Extract the [X, Y] coordinate from the center of the cell holding the provided text.  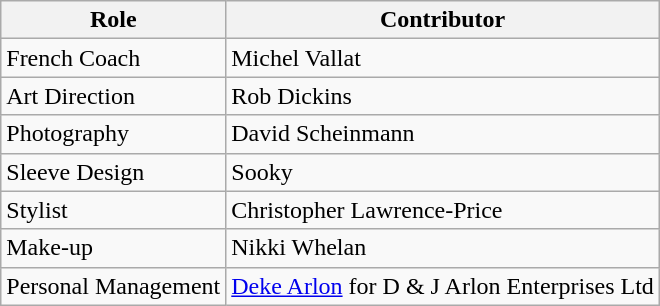
Deke Arlon for D & J Arlon Enterprises Ltd [443, 286]
Michel Vallat [443, 58]
French Coach [114, 58]
Make-up [114, 248]
Contributor [443, 20]
Photography [114, 134]
Personal Management [114, 286]
Stylist [114, 210]
David Scheinmann [443, 134]
Role [114, 20]
Christopher Lawrence-Price [443, 210]
Rob Dickins [443, 96]
Nikki Whelan [443, 248]
Sooky [443, 172]
Art Direction [114, 96]
Sleeve Design [114, 172]
